Scan for the cell matching the given text and deliver its [x, y] coordinate at center. 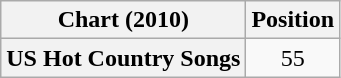
Chart (2010) [124, 20]
Position [293, 20]
US Hot Country Songs [124, 58]
55 [293, 58]
